For the text-containing cell, return its midpoint in [X, Y] coordinate format. 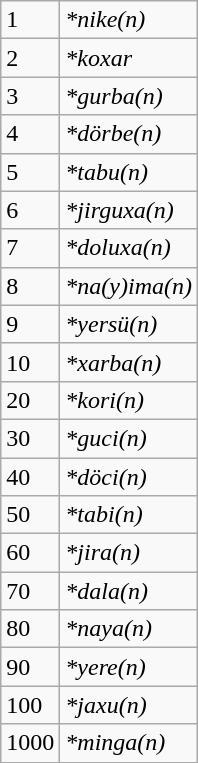
*tabu(n) [129, 172]
*xarba(n) [129, 362]
*dala(n) [129, 591]
*minga(n) [129, 743]
100 [30, 705]
*nike(n) [129, 20]
4 [30, 134]
20 [30, 400]
90 [30, 667]
50 [30, 515]
7 [30, 248]
8 [30, 286]
5 [30, 172]
*jirguxa(n) [129, 210]
60 [30, 553]
9 [30, 324]
*kori(n) [129, 400]
*koxar [129, 58]
6 [30, 210]
*döci(n) [129, 477]
10 [30, 362]
*doluxa(n) [129, 248]
3 [30, 96]
*dörbe(n) [129, 134]
70 [30, 591]
*naya(n) [129, 629]
*na(y)ima(n) [129, 286]
*jira(n) [129, 553]
*yersü(n) [129, 324]
*gurba(n) [129, 96]
80 [30, 629]
*jaxu(n) [129, 705]
2 [30, 58]
*yere(n) [129, 667]
*tabi(n) [129, 515]
*guci(n) [129, 438]
1000 [30, 743]
40 [30, 477]
30 [30, 438]
1 [30, 20]
